Find where the given text appears and provide that cell's center as (x, y) coordinate. 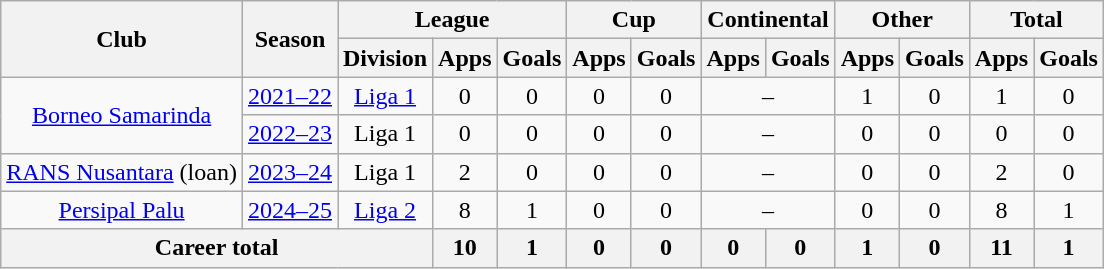
RANS Nusantara (loan) (122, 172)
10 (465, 248)
Liga 2 (386, 210)
Borneo Samarinda (122, 115)
Season (290, 39)
Club (122, 39)
Continental (768, 20)
2021–22 (290, 96)
2024–25 (290, 210)
Total (1036, 20)
11 (1001, 248)
Career total (217, 248)
2022–23 (290, 134)
Division (386, 58)
Persipal Palu (122, 210)
Other (902, 20)
Cup (634, 20)
League (452, 20)
2023–24 (290, 172)
